Return (X, Y) of the center of cell containing provided text 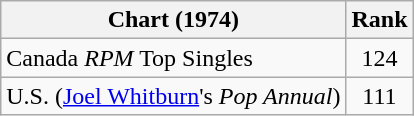
Chart (1974) (174, 20)
Canada RPM Top Singles (174, 58)
111 (380, 96)
Rank (380, 20)
124 (380, 58)
U.S. (Joel Whitburn's Pop Annual) (174, 96)
